Detect which cell encompasses the target text, then output its (x, y) center coordinate. 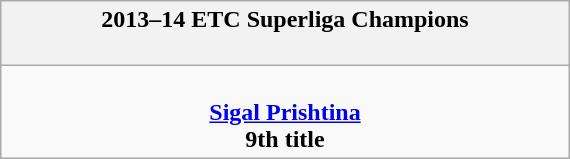
2013–14 ETC Superliga Champions (284, 34)
Sigal Prishtina9th title (284, 112)
